Find where the given text appears and provide that cell's center as (x, y) coordinate. 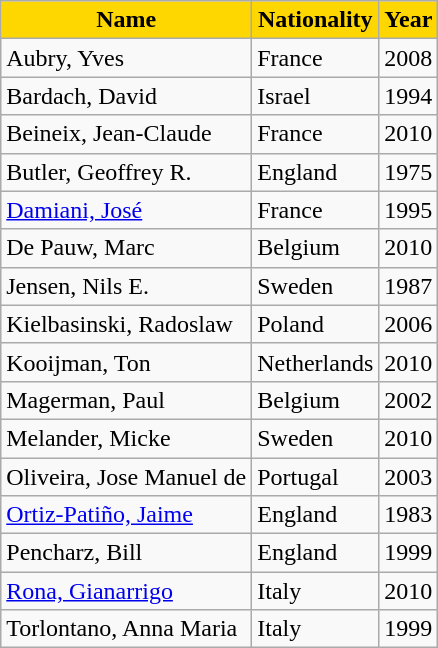
Poland (316, 324)
Bardach, David (126, 96)
Kielbasinski, Radoslaw (126, 324)
Damiani, José (126, 210)
De Pauw, Marc (126, 248)
Name (126, 20)
2002 (408, 400)
Netherlands (316, 362)
1987 (408, 286)
Nationality (316, 20)
2003 (408, 477)
1994 (408, 96)
Jensen, Nils E. (126, 286)
2008 (408, 58)
Portugal (316, 477)
Oliveira, Jose Manuel de (126, 477)
Pencharz, Bill (126, 553)
Kooijman, Ton (126, 362)
1995 (408, 210)
Aubry, Yves (126, 58)
Melander, Micke (126, 438)
1975 (408, 172)
Magerman, Paul (126, 400)
Torlontano, Anna Maria (126, 629)
Beineix, Jean-Claude (126, 134)
Rona, Gianarrigo (126, 591)
Butler, Geoffrey R. (126, 172)
Israel (316, 96)
Ortiz-Patiño, Jaime (126, 515)
Year (408, 20)
2006 (408, 324)
1983 (408, 515)
